Return the (X, Y) coordinate for the center point of the cell that contains the specified text.  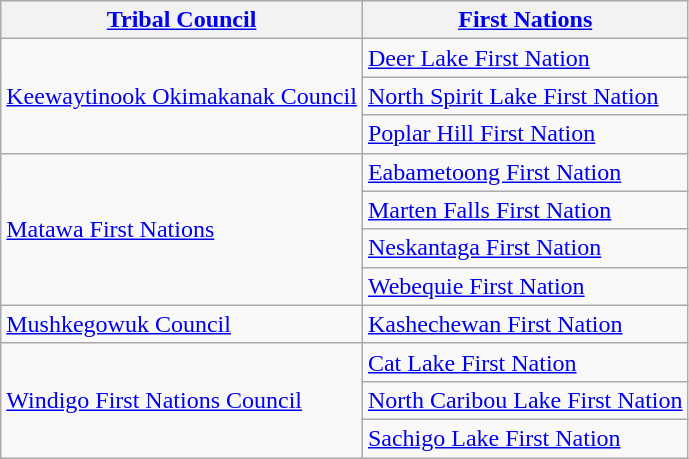
Poplar Hill First Nation (525, 134)
Keewaytinook Okimakanak Council (182, 96)
North Spirit Lake First Nation (525, 96)
Eabametoong First Nation (525, 172)
Tribal Council (182, 20)
Mushkegowuk Council (182, 324)
Deer Lake First Nation (525, 58)
Matawa First Nations (182, 229)
Webequie First Nation (525, 286)
Marten Falls First Nation (525, 210)
Sachigo Lake First Nation (525, 438)
North Caribou Lake First Nation (525, 400)
First Nations (525, 20)
Neskantaga First Nation (525, 248)
Cat Lake First Nation (525, 362)
Windigo First Nations Council (182, 400)
Kashechewan First Nation (525, 324)
